Find where the given text appears and provide that cell's center as [X, Y] coordinate. 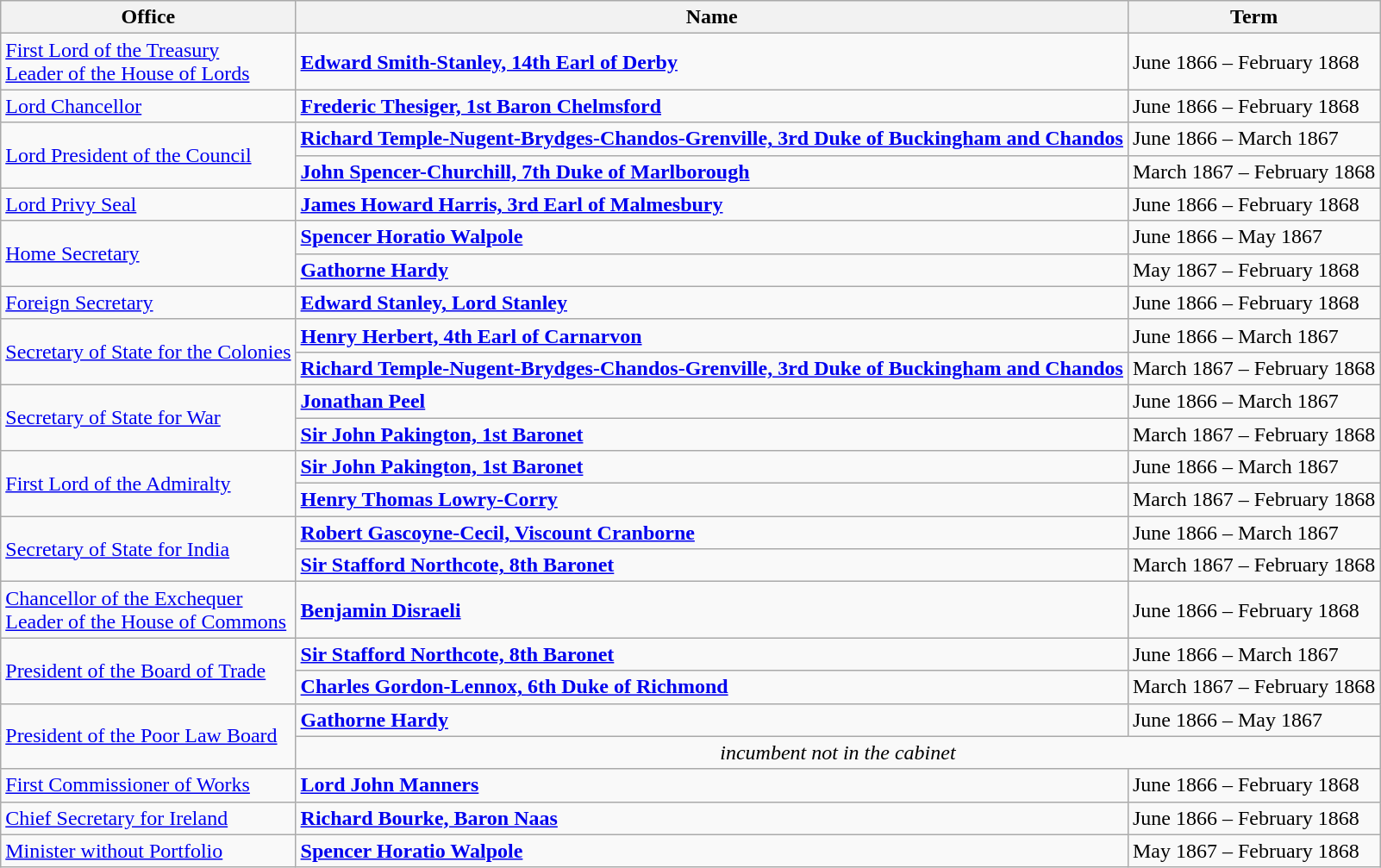
Henry Herbert, 4th Earl of Carnarvon [712, 335]
Frederic Thesiger, 1st Baron Chelmsford [712, 106]
First Lord of the TreasuryLeader of the House of Lords [148, 62]
First Lord of the Admiralty [148, 484]
Lord Privy Seal [148, 204]
Robert Gascoyne-Cecil, Viscount Cranborne [712, 533]
First Commissioner of Works [148, 785]
President of the Board of Trade [148, 671]
Edward Smith-Stanley, 14th Earl of Derby [712, 62]
Benjamin Disraeli [712, 610]
Minister without Portfolio [148, 851]
Term [1253, 17]
Chancellor of the ExchequerLeader of the House of Commons [148, 610]
Secretary of State for War [148, 417]
Home Secretary [148, 253]
Jonathan Peel [712, 401]
Lord John Manners [712, 785]
Foreign Secretary [148, 303]
Secretary of State for India [148, 549]
Charles Gordon-Lennox, 6th Duke of Richmond [712, 687]
Chief Secretary for Ireland [148, 818]
Office [148, 17]
President of the Poor Law Board [148, 736]
Edward Stanley, Lord Stanley [712, 303]
James Howard Harris, 3rd Earl of Malmesbury [712, 204]
Lord President of the Council [148, 155]
Henry Thomas Lowry-Corry [712, 500]
John Spencer-Churchill, 7th Duke of Marlborough [712, 172]
Secretary of State for the Colonies [148, 352]
Lord Chancellor [148, 106]
Name [712, 17]
Richard Bourke, Baron Naas [712, 818]
incumbent not in the cabinet [838, 752]
